Search for the cell housing the specified text and yield its [x, y] center coordinate. 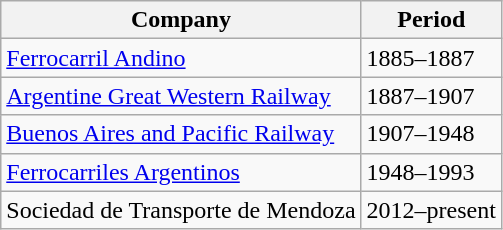
1948–1993 [431, 172]
2012–present [431, 210]
Argentine Great Western Railway [181, 96]
Company [181, 20]
1885–1887 [431, 58]
Ferrocarril Andino [181, 58]
1887–1907 [431, 96]
Buenos Aires and Pacific Railway [181, 134]
Sociedad de Transporte de Mendoza [181, 210]
1907–1948 [431, 134]
Ferrocarriles Argentinos [181, 172]
Period [431, 20]
